Determine the (X, Y) coordinate at the center of the cell enclosing the given text.  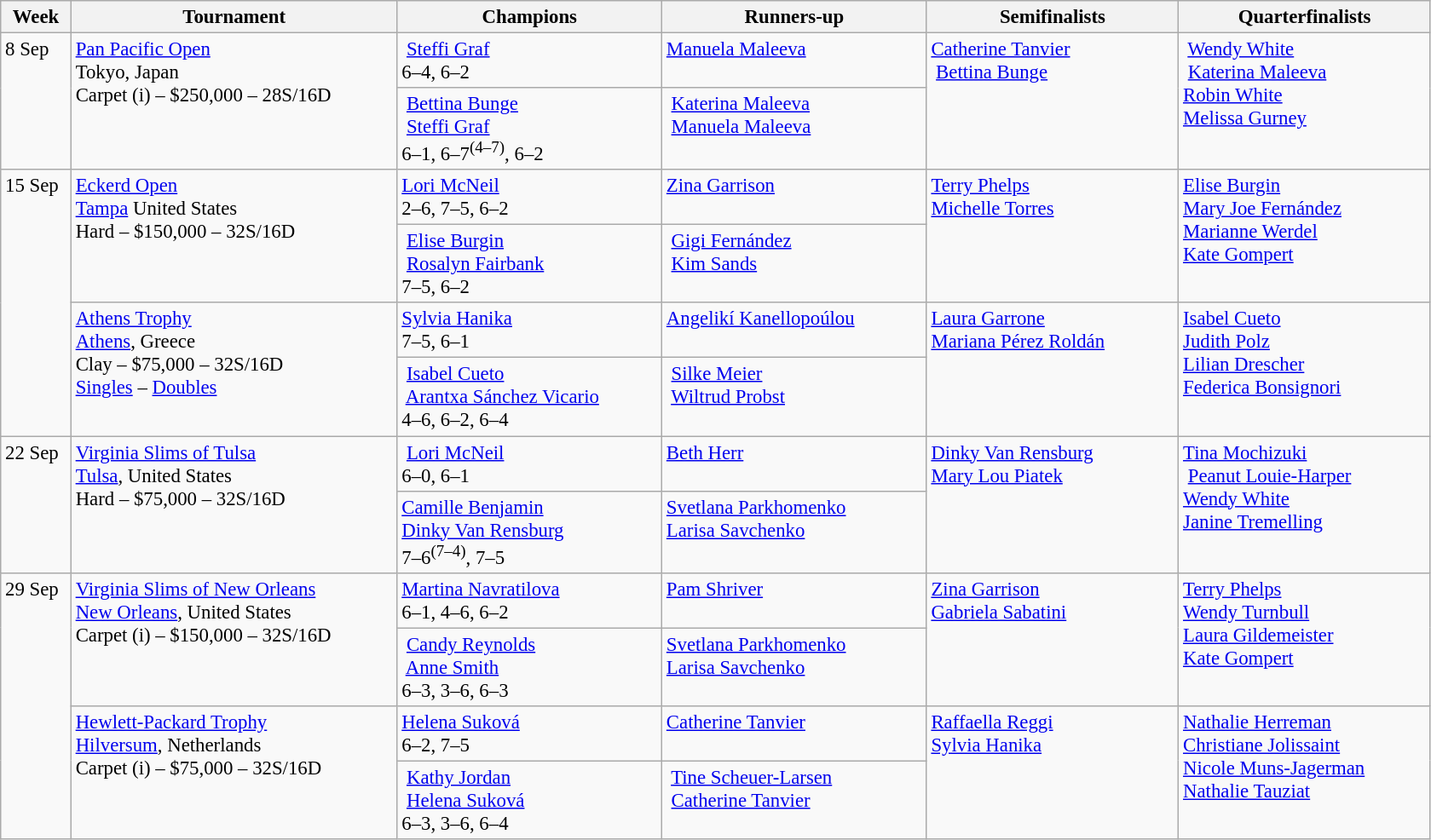
Pam Shriver (794, 600)
Champions (530, 17)
Runners-up (794, 17)
Manuela Maleeva (794, 61)
Tina Mochizuki Peanut Louie-Harper Wendy White Janine Tremelling (1305, 504)
Martina Navratilova6–1, 4–6, 6–2 (530, 600)
Lori McNeil6–0, 6–1 (530, 463)
Week (36, 17)
15 Sep (36, 302)
Silke Meier Wiltrud Probst (794, 397)
Helena Suková 6–2, 7–5 (530, 734)
Virginia Slims of New Orleans New Orleans, United StatesCarpet (i) – $150,000 – 32S/16D (234, 639)
22 Sep (36, 504)
Nathalie Herreman Christiane Jolissaint Nicole Muns-Jagerman Nathalie Tauziat (1305, 773)
Elise Burgin Rosalyn Fairbank7–5, 6–2 (530, 264)
Pan Pacific Open Tokyo, Japan Carpet (i) – $250,000 – 28S/16D (234, 102)
Eckerd Open Tampa United StatesHard – $150,000 – 32S/16D (234, 236)
Raffaella Reggi Sylvia Hanika (1053, 773)
8 Sep (36, 102)
Sylvia Hanika 7–5, 6–1 (530, 331)
Catherine Tanvier Bettina Bunge (1053, 102)
29 Sep (36, 705)
Kathy Jordan Helena Suková 6–3, 3–6, 6–4 (530, 800)
Zina Garrison (794, 198)
Tine Scheuer-Larsen Catherine Tanvier (794, 800)
Semifinalists (1053, 17)
Lori McNeil2–6, 7–5, 6–2 (530, 198)
Laura Garrone Mariana Pérez Roldán (1053, 370)
Isabel Cueto Arantxa Sánchez Vicario4–6, 6–2, 6–4 (530, 397)
Steffi Graf6–4, 6–2 (530, 61)
Catherine Tanvier (794, 734)
Candy Reynolds Anne Smith 6–3, 3–6, 6–3 (530, 667)
Tournament (234, 17)
Terry Phelps Wendy Turnbull Laura Gildemeister Kate Gompert (1305, 639)
Beth Herr (794, 463)
Angelikí Kanellopoúlou (794, 331)
Isabel Cueto Judith Polz Lilian Drescher Federica Bonsignori (1305, 370)
Quarterfinalists (1305, 17)
Gigi Fernández Kim Sands (794, 264)
Virginia Slims of Tulsa Tulsa, United States Hard – $75,000 – 32S/16D (234, 504)
Katerina Maleeva Manuela Maleeva (794, 129)
Terry Phelps Michelle Torres (1053, 236)
Elise Burgin Mary Joe Fernández Marianne Werdel Kate Gompert (1305, 236)
Athens Trophy Athens, GreeceClay – $75,000 – 32S/16D Singles – Doubles (234, 370)
Dinky Van Rensburg Mary Lou Piatek (1053, 504)
Wendy White Katerina Maleeva Robin White Melissa Gurney (1305, 102)
Hewlett-Packard Trophy Hilversum, Netherlands Carpet (i) – $75,000 – 32S/16D (234, 773)
Camille Benjamin Dinky Van Rensburg 7–6(7–4), 7–5 (530, 532)
Bettina Bunge Steffi Graf 6–1, 6–7(4–7), 6–2 (530, 129)
Zina Garrison Gabriela Sabatini (1053, 639)
